Extract the (X, Y) coordinate from the center of the cell holding the provided text.  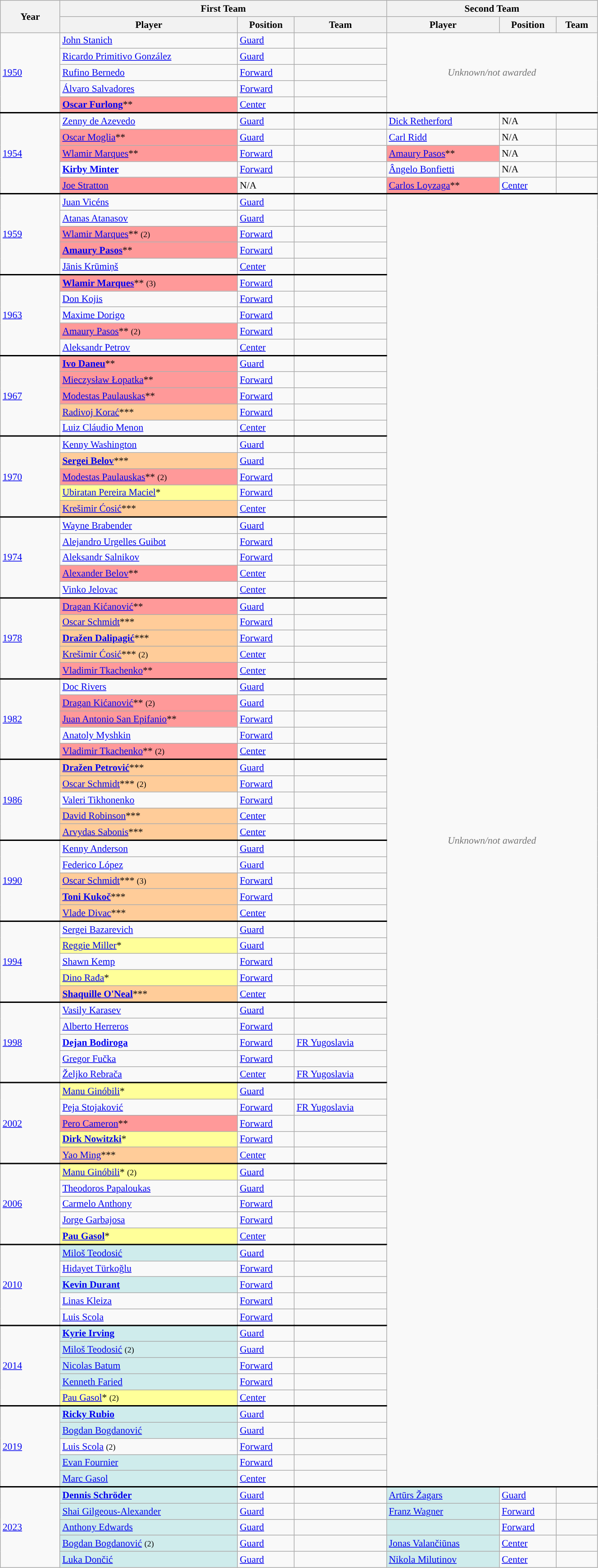
First Team (223, 9)
Valeri Tikhonenko (149, 800)
Evan Fournier (149, 1463)
Alberto Herreros (149, 1027)
Manu Ginóbili* (149, 1091)
Jānis Krūmiņš (149, 266)
Radivoj Korać*** (149, 412)
Federico López (149, 865)
Maxime Dorigo (149, 315)
Wlamir Marques** (3) (149, 283)
Oscar Schmidt*** (149, 622)
Year (31, 16)
Dražen Dalipagić*** (149, 638)
Nikola Milutinov (443, 1559)
2023 (31, 1527)
Hidayet Türkoğlu (149, 1269)
Aleksandr Salnikov (149, 557)
Dejan Bodiroga (149, 1042)
Modestas Paulauskas** (2) (149, 477)
1974 (31, 557)
Juan Antonio San Epifanio** (149, 719)
Krešimir Ćosić*** (2) (149, 655)
2014 (31, 1366)
Ângelo Bonfietti (443, 170)
Ricky Rubio (149, 1414)
Oscar Schmidt*** (2) (149, 784)
1978 (31, 638)
John Stanich (149, 40)
Arvydas Sabonis*** (149, 832)
Ricardo Primitivo González (149, 57)
Vladimir Tkachenko** (2) (149, 751)
Krešimir Ćosić*** (149, 509)
Peja Stojaković (149, 1107)
Vladimir Tkachenko** (149, 670)
Alejandro Urgelles Guibot (149, 542)
Shawn Kemp (149, 962)
Bogdan Bogdanović (2) (149, 1544)
Miloš Teodosić (149, 1253)
Sergei Belov*** (149, 461)
Juan Vicéns (149, 202)
Carmelo Anthony (149, 1204)
Dražen Petrović*** (149, 768)
1990 (31, 881)
Kirby Minter (149, 170)
Carlos Loyzaga** (443, 186)
Álvaro Salvadores (149, 89)
Dino Rađa* (149, 978)
Mieczysław Łopatka** (149, 380)
Sergei Bazarevich (149, 930)
2006 (31, 1204)
Wayne Brabender (149, 525)
Luiz Cláudio Menon (149, 428)
Oscar Schmidt*** (3) (149, 881)
1954 (31, 153)
Vinko Jelovac (149, 590)
Pero Cameron** (149, 1123)
1986 (31, 800)
Shai Gilgeous-Alexander (149, 1511)
Kenneth Faried (149, 1382)
Luis Scola (2) (149, 1447)
Oscar Moglia** (149, 138)
Dick Retherford (443, 121)
Kenny Washington (149, 445)
Kyrie Irving (149, 1334)
Linas Kleiza (149, 1301)
Amaury Pasos** (2) (149, 331)
Dragan Kićanović** (2) (149, 703)
Theodoros Papaloukas (149, 1188)
2010 (31, 1285)
Anatoly Myshkin (149, 735)
Aleksandr Petrov (149, 347)
1998 (31, 1042)
Manu Ginóbili* (2) (149, 1172)
Ubiratan Pereira Maciel* (149, 493)
Gregor Fučka (149, 1059)
Miloš Teodosić (2) (149, 1350)
Rufino Bernedo (149, 73)
Shaquille O'Neal*** (149, 994)
Kevin Durant (149, 1285)
Luis Scola (149, 1317)
Vlade Divac*** (149, 913)
Franz Wagner (443, 1511)
Carl Ridd (443, 138)
Pau Gasol* (2) (149, 1398)
Artūrs Žagars (443, 1495)
Pau Gasol* (149, 1236)
2002 (31, 1123)
1963 (31, 315)
1970 (31, 477)
1982 (31, 719)
Željko Rebrača (149, 1074)
Joe Stratton (149, 186)
Bogdan Bogdanović (149, 1431)
Don Kojis (149, 299)
Kenny Anderson (149, 849)
Reggie Miller* (149, 946)
1967 (31, 396)
Second Team (492, 9)
1994 (31, 962)
Yao Ming*** (149, 1155)
1959 (31, 234)
Atanas Atanasov (149, 218)
Modestas Paulauskas** (149, 396)
Zenny de Azevedo (149, 121)
2019 (31, 1447)
Anthony Edwards (149, 1528)
Wlamir Marques** (149, 153)
Oscar Furlong** (149, 105)
Dirk Nowitzki* (149, 1139)
Jorge Garbajosa (149, 1220)
Dragan Kićanović** (149, 606)
Nicolas Batum (149, 1366)
Luka Dončić (149, 1559)
Marc Gasol (149, 1479)
Alexander Belov** (149, 574)
Dennis Schröder (149, 1495)
Doc Rivers (149, 687)
Vasily Karasev (149, 1010)
Ivo Daneu** (149, 364)
1950 (31, 73)
David Robinson*** (149, 816)
Jonas Valančiūnas (443, 1544)
Toni Kukoč*** (149, 897)
Wlamir Marques** (2) (149, 234)
